Determine the [x, y] coordinate at the center of the cell enclosing the given text.  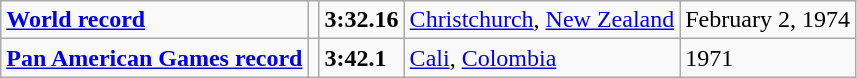
3:32.16 [362, 20]
3:42.1 [362, 58]
Cali, Colombia [542, 58]
February 2, 1974 [768, 20]
World record [154, 20]
Pan American Games record [154, 58]
1971 [768, 58]
Christchurch, New Zealand [542, 20]
